Find where the given text appears and provide that cell's center as (x, y) coordinate. 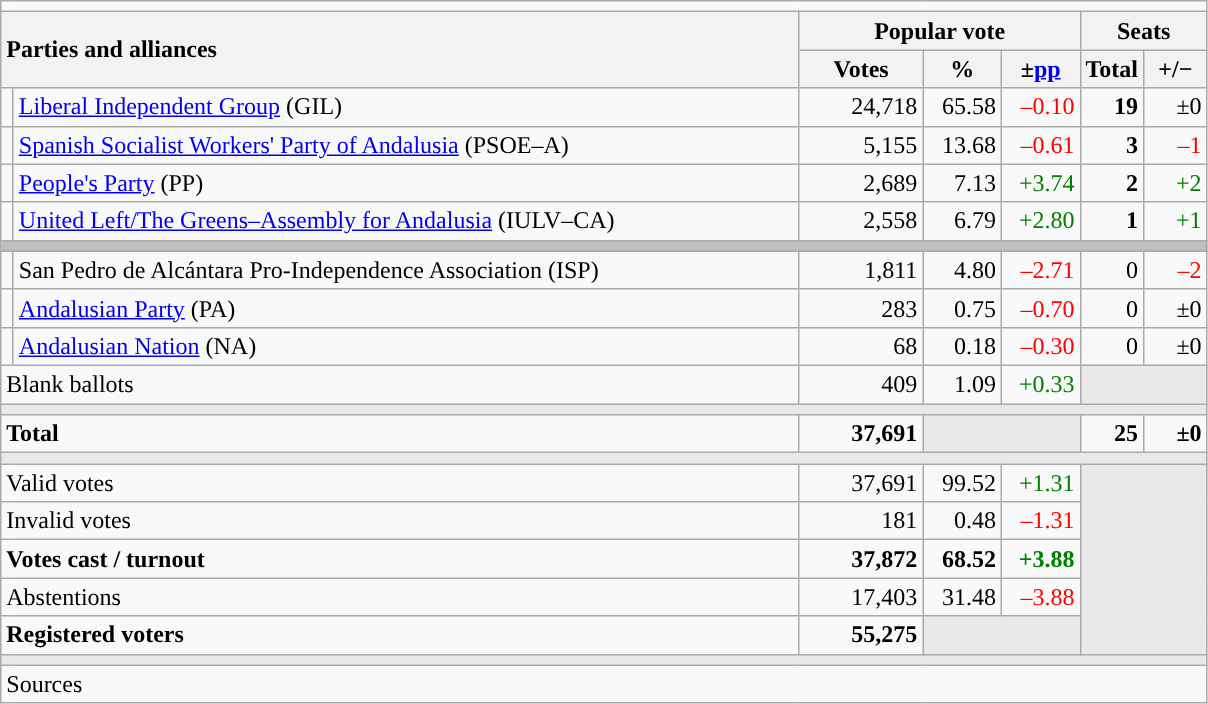
Valid votes (400, 483)
Votes cast / turnout (400, 559)
–0.30 (1040, 346)
–0.61 (1040, 145)
Spanish Socialist Workers' Party of Andalusia (PSOE–A) (406, 145)
+3.88 (1040, 559)
68 (861, 346)
+2.80 (1040, 221)
–0.10 (1040, 107)
Blank ballots (400, 384)
+0.33 (1040, 384)
2,689 (861, 183)
–0.70 (1040, 308)
37,872 (861, 559)
+1.31 (1040, 483)
+2 (1176, 183)
13.68 (962, 145)
Seats (1144, 31)
–1 (1176, 145)
San Pedro de Alcántara Pro-Independence Association (ISP) (406, 270)
55,275 (861, 635)
181 (861, 521)
68.52 (962, 559)
Votes (861, 69)
5,155 (861, 145)
Liberal Independent Group (GIL) (406, 107)
17,403 (861, 597)
–3.88 (1040, 597)
19 (1112, 107)
65.58 (962, 107)
Registered voters (400, 635)
% (962, 69)
2 (1112, 183)
Parties and alliances (400, 50)
Abstentions (400, 597)
Andalusian Nation (NA) (406, 346)
283 (861, 308)
31.48 (962, 597)
Invalid votes (400, 521)
1.09 (962, 384)
±pp (1040, 69)
People's Party (PP) (406, 183)
Popular vote (940, 31)
–1.31 (1040, 521)
Sources (604, 684)
0.18 (962, 346)
2,558 (861, 221)
United Left/The Greens–Assembly for Andalusia (IULV–CA) (406, 221)
99.52 (962, 483)
–2 (1176, 270)
+3.74 (1040, 183)
0.75 (962, 308)
6.79 (962, 221)
25 (1112, 434)
3 (1112, 145)
7.13 (962, 183)
+/− (1176, 69)
24,718 (861, 107)
+1 (1176, 221)
Andalusian Party (PA) (406, 308)
4.80 (962, 270)
0.48 (962, 521)
–2.71 (1040, 270)
1 (1112, 221)
409 (861, 384)
1,811 (861, 270)
